From the cell containing the given text, extract its center point as (X, Y) coordinate. 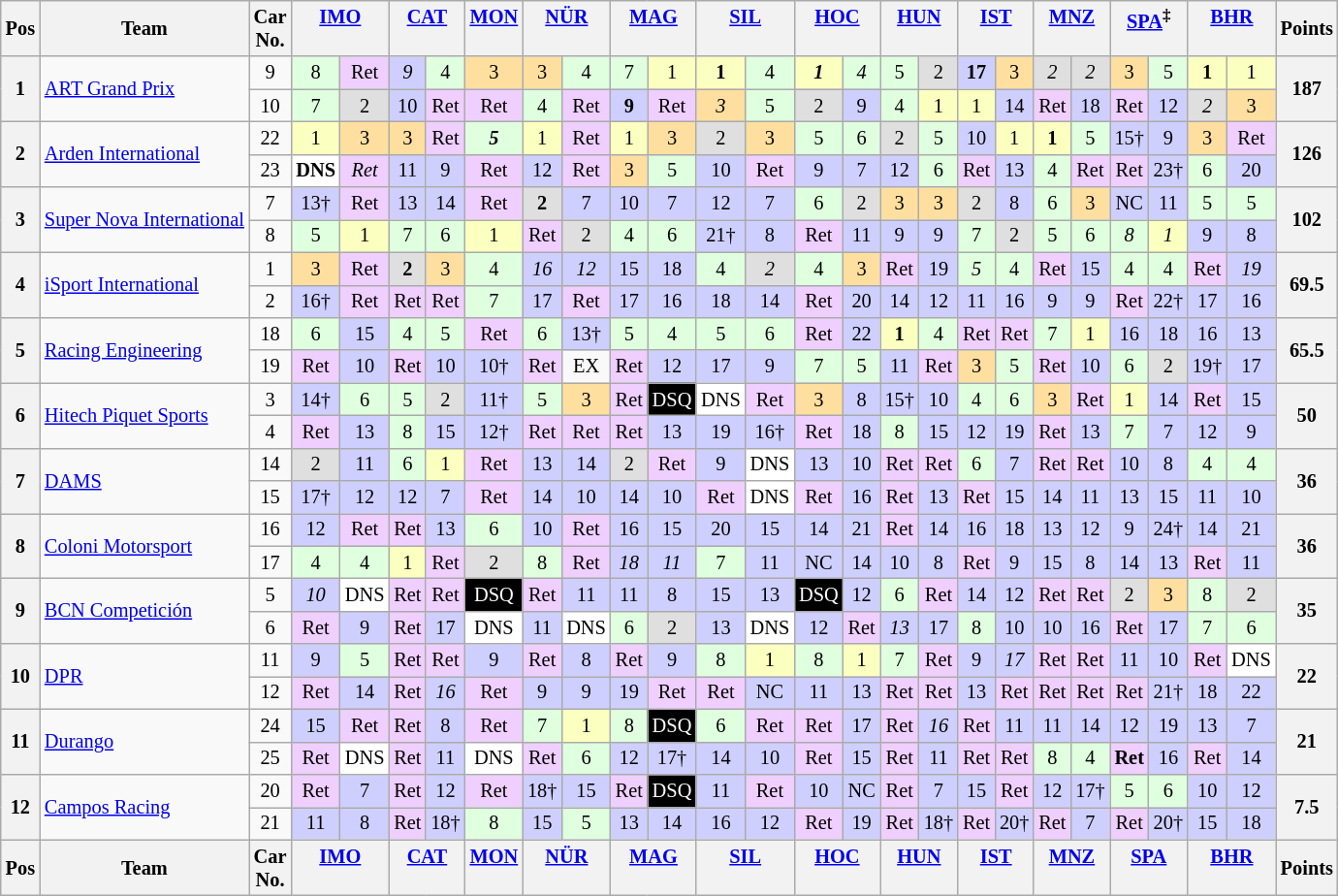
SPA‡ (1149, 28)
23 (271, 171)
Coloni Motorsport (144, 545)
DPR (144, 677)
23† (1168, 171)
25 (271, 758)
SPA (1149, 868)
BCN Competición (144, 611)
65.5 (1307, 349)
187 (1307, 89)
Hitech Piquet Sports (144, 415)
35 (1307, 611)
Arden International (144, 153)
11† (494, 400)
Durango (144, 741)
19† (1207, 367)
ART Grand Prix (144, 89)
14† (315, 400)
24 (271, 725)
22† (1168, 302)
iSport International (144, 285)
7.5 (1307, 807)
102 (1307, 219)
24† (1168, 529)
50 (1307, 415)
Campos Racing (144, 807)
126 (1307, 153)
Racing Engineering (144, 349)
10† (494, 367)
12† (494, 432)
DAMS (144, 481)
EX (586, 367)
69.5 (1307, 285)
Super Nova International (144, 219)
